Extract the (x, y) coordinate from the center of the cell holding the provided text.  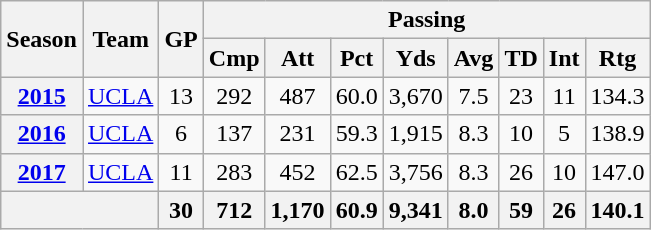
231 (298, 134)
487 (298, 96)
2015 (42, 96)
8.0 (474, 210)
Att (298, 58)
Yds (416, 58)
Avg (474, 58)
283 (234, 172)
1,915 (416, 134)
Rtg (618, 58)
452 (298, 172)
3,670 (416, 96)
3,756 (416, 172)
134.3 (618, 96)
292 (234, 96)
Cmp (234, 58)
TD (521, 58)
138.9 (618, 134)
147.0 (618, 172)
30 (181, 210)
140.1 (618, 210)
23 (521, 96)
13 (181, 96)
GP (181, 39)
2016 (42, 134)
Season (42, 39)
9,341 (416, 210)
60.0 (356, 96)
60.9 (356, 210)
Team (120, 39)
Pct (356, 58)
Passing (426, 20)
6 (181, 134)
59 (521, 210)
62.5 (356, 172)
137 (234, 134)
1,170 (298, 210)
7.5 (474, 96)
712 (234, 210)
59.3 (356, 134)
5 (564, 134)
2017 (42, 172)
Int (564, 58)
